Determine the (x, y) coordinate at the center of the cell enclosing the given text.  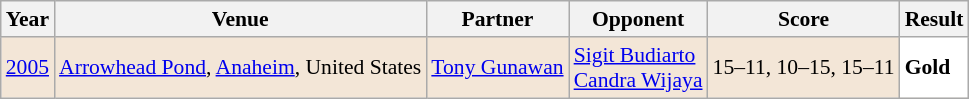
15–11, 10–15, 15–11 (804, 68)
Result (934, 19)
Year (28, 19)
Sigit Budiarto Candra Wijaya (638, 68)
Venue (240, 19)
Arrowhead Pond, Anaheim, United States (240, 68)
Score (804, 19)
Opponent (638, 19)
Gold (934, 68)
Tony Gunawan (497, 68)
Partner (497, 19)
2005 (28, 68)
